Find where the given text appears and provide that cell's center as [X, Y] coordinate. 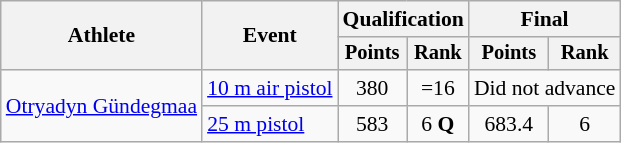
Athlete [102, 36]
683.4 [509, 124]
6 [585, 124]
25 m pistol [270, 124]
Did not advance [545, 88]
=16 [438, 88]
380 [372, 88]
10 m air pistol [270, 88]
6 Q [438, 124]
Final [545, 19]
Qualification [404, 19]
Event [270, 36]
Otryadyn Gündegmaa [102, 106]
583 [372, 124]
